Search for the cell housing the specified text and yield its (X, Y) center coordinate. 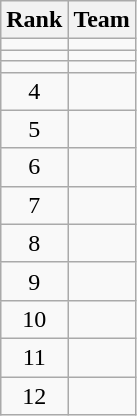
Rank (34, 20)
8 (34, 243)
12 (34, 395)
Team (102, 20)
5 (34, 129)
10 (34, 319)
11 (34, 357)
7 (34, 205)
4 (34, 91)
6 (34, 167)
9 (34, 281)
